Scan for the cell matching the given text and deliver its (X, Y) coordinate at center. 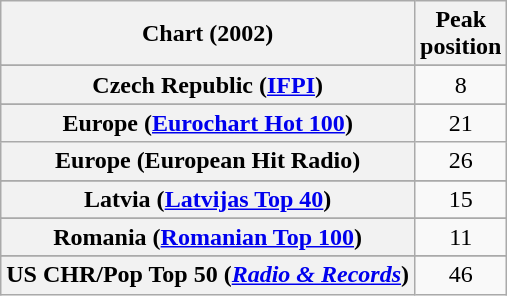
46 (461, 275)
11 (461, 237)
26 (461, 161)
Peakposition (461, 34)
Chart (2002) (208, 34)
Europe (Eurochart Hot 100) (208, 123)
15 (461, 199)
Romania (Romanian Top 100) (208, 237)
Czech Republic (IFPI) (208, 85)
8 (461, 85)
21 (461, 123)
Latvia (Latvijas Top 40) (208, 199)
US CHR/Pop Top 50 (Radio & Records) (208, 275)
Europe (European Hit Radio) (208, 161)
